Return the (X, Y) coordinate for the center point of the cell that contains the specified text.  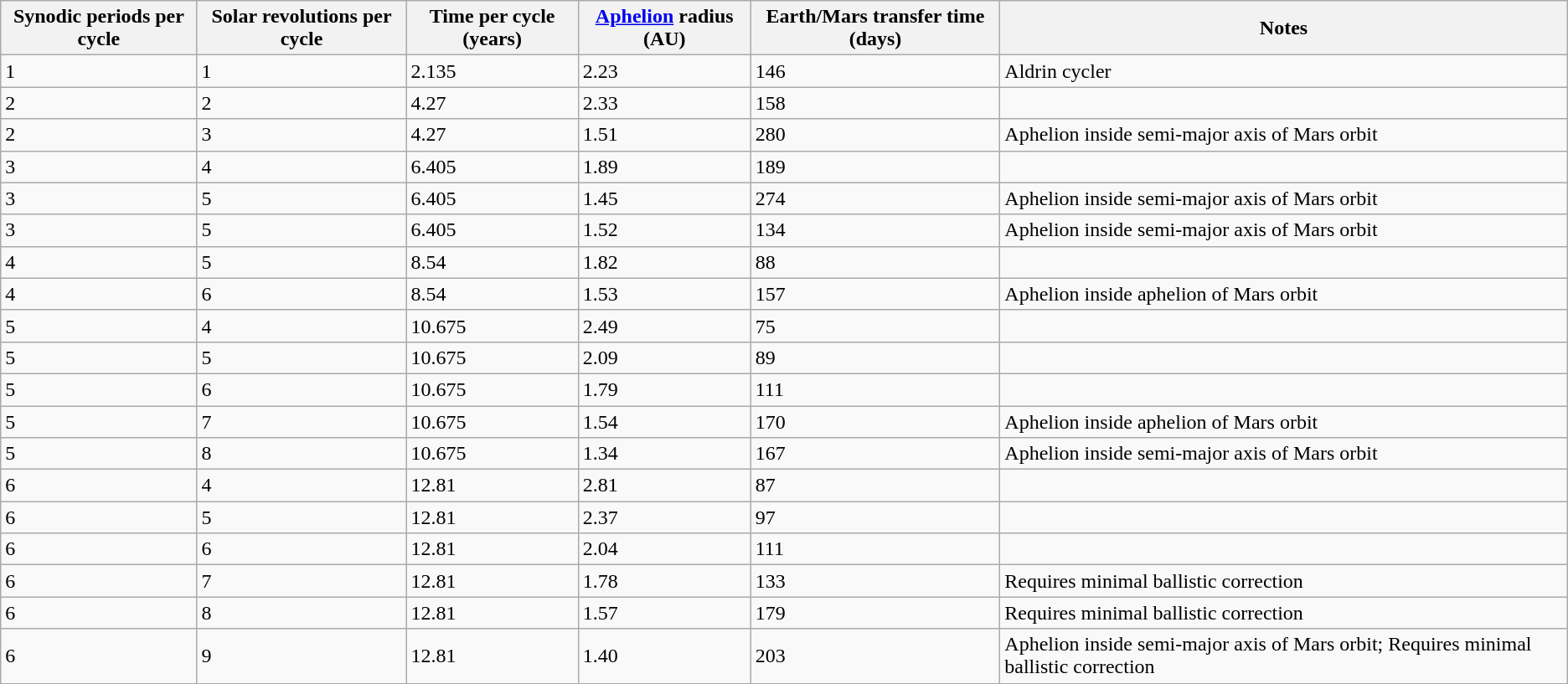
158 (875, 103)
1.89 (664, 167)
2.33 (664, 103)
97 (875, 517)
133 (875, 581)
Aphelion radius (AU) (664, 28)
170 (875, 421)
280 (875, 135)
Aphelion inside semi-major axis of Mars orbit; Requires minimal ballistic correction (1283, 656)
1.57 (664, 613)
274 (875, 198)
2.37 (664, 517)
Time per cycle (years) (493, 28)
88 (875, 262)
2.135 (493, 71)
1.78 (664, 581)
2.49 (664, 326)
89 (875, 357)
75 (875, 326)
Aldrin cycler (1283, 71)
1.53 (664, 294)
1.54 (664, 421)
179 (875, 613)
Earth/Mars transfer time (days) (875, 28)
2.81 (664, 486)
87 (875, 486)
9 (302, 656)
189 (875, 167)
167 (875, 454)
Notes (1283, 28)
134 (875, 230)
Solar revolutions per cycle (302, 28)
203 (875, 656)
1.34 (664, 454)
2.04 (664, 549)
Synodic periods per cycle (99, 28)
157 (875, 294)
2.23 (664, 71)
2.09 (664, 357)
146 (875, 71)
1.51 (664, 135)
1.45 (664, 198)
1.40 (664, 656)
1.52 (664, 230)
1.79 (664, 389)
1.82 (664, 262)
